Provide the [x, y] coordinate of the cell's center where the given text is located.  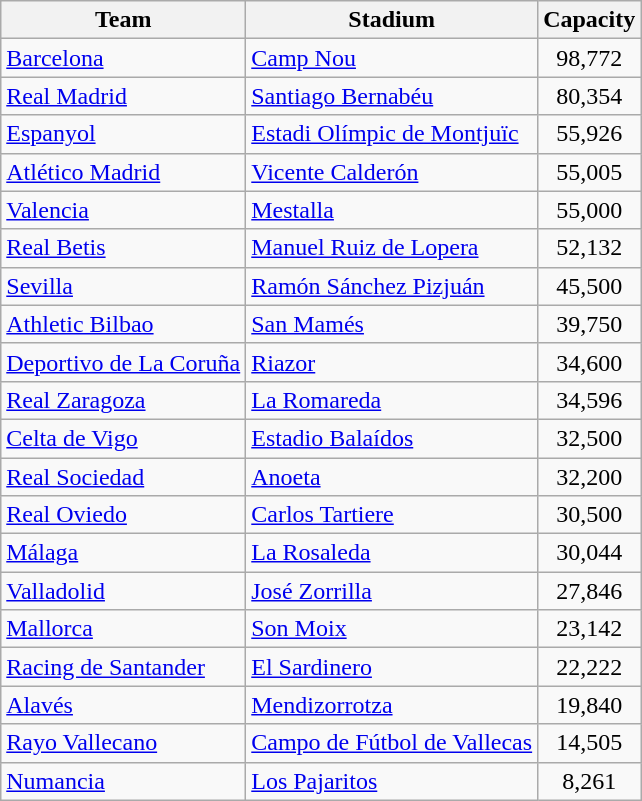
El Sardinero [392, 667]
55,000 [590, 210]
14,505 [590, 743]
45,500 [590, 286]
Valladolid [124, 591]
Real Sociedad [124, 477]
30,500 [590, 515]
32,500 [590, 438]
98,772 [590, 58]
Santiago Bernabéu [392, 96]
Ramón Sánchez Pizjuán [392, 286]
Numancia [124, 781]
Valencia [124, 210]
Manuel Ruiz de Lopera [392, 248]
30,044 [590, 553]
Real Betis [124, 248]
Sevilla [124, 286]
Estadio Balaídos [392, 438]
Mallorca [124, 629]
Athletic Bilbao [124, 324]
Celta de Vigo [124, 438]
Alavés [124, 705]
Riazor [392, 362]
La Romareda [392, 400]
Real Oviedo [124, 515]
Mendizorrotza [392, 705]
Anoeta [392, 477]
Rayo Vallecano [124, 743]
Málaga [124, 553]
55,005 [590, 172]
34,600 [590, 362]
Camp Nou [392, 58]
22,222 [590, 667]
San Mamés [392, 324]
Campo de Fútbol de Vallecas [392, 743]
52,132 [590, 248]
19,840 [590, 705]
José Zorrilla [392, 591]
Mestalla [392, 210]
Racing de Santander [124, 667]
23,142 [590, 629]
Capacity [590, 20]
Deportivo de La Coruña [124, 362]
Stadium [392, 20]
39,750 [590, 324]
32,200 [590, 477]
Real Zaragoza [124, 400]
Vicente Calderón [392, 172]
Atlético Madrid [124, 172]
55,926 [590, 134]
Barcelona [124, 58]
80,354 [590, 96]
Carlos Tartiere [392, 515]
Espanyol [124, 134]
8,261 [590, 781]
La Rosaleda [392, 553]
27,846 [590, 591]
Son Moix [392, 629]
Real Madrid [124, 96]
Estadi Olímpic de Montjuïc [392, 134]
Los Pajaritos [392, 781]
Team [124, 20]
34,596 [590, 400]
